For the text-containing cell, return its midpoint in [X, Y] coordinate format. 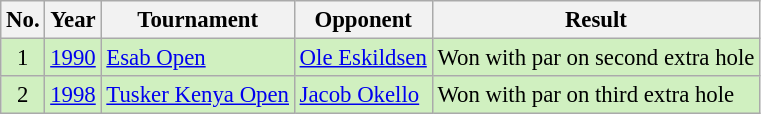
Tournament [198, 20]
Won with par on second extra hole [596, 58]
Opponent [363, 20]
Won with par on third extra hole [596, 95]
1998 [73, 95]
Result [596, 20]
Year [73, 20]
Jacob Okello [363, 95]
Ole Eskildsen [363, 58]
1990 [73, 58]
1 [23, 58]
2 [23, 95]
Esab Open [198, 58]
Tusker Kenya Open [198, 95]
No. [23, 20]
